Scan for the cell matching the given text and deliver its [X, Y] coordinate at center. 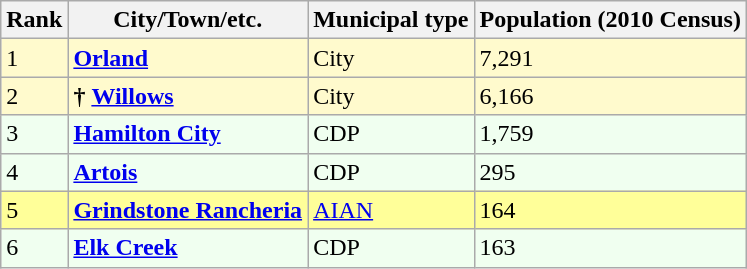
4 [34, 172]
† Willows [188, 96]
163 [610, 248]
Elk Creek [188, 248]
7,291 [610, 58]
City/Town/etc. [188, 20]
1 [34, 58]
Rank [34, 20]
5 [34, 210]
Orland [188, 58]
164 [610, 210]
2 [34, 96]
1,759 [610, 134]
Grindstone Rancheria [188, 210]
3 [34, 134]
6 [34, 248]
Hamilton City [188, 134]
295 [610, 172]
6,166 [610, 96]
Artois [188, 172]
Municipal type [391, 20]
Population (2010 Census) [610, 20]
AIAN [391, 210]
